Provide the (X, Y) coordinate of the cell's center where the given text is located.  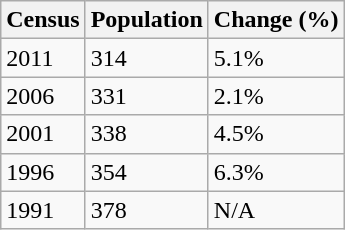
2011 (43, 58)
2.1% (276, 96)
5.1% (276, 58)
Census (43, 20)
4.5% (276, 134)
378 (146, 210)
354 (146, 172)
2001 (43, 134)
Change (%) (276, 20)
314 (146, 58)
2006 (43, 96)
N/A (276, 210)
331 (146, 96)
1991 (43, 210)
338 (146, 134)
1996 (43, 172)
6.3% (276, 172)
Population (146, 20)
